Scan for the cell matching the given text and deliver its [X, Y] coordinate at center. 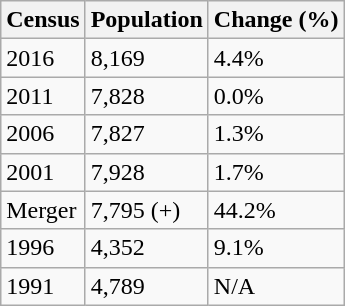
2016 [43, 58]
2006 [43, 134]
4,789 [146, 286]
9.1% [276, 248]
4.4% [276, 58]
2011 [43, 96]
1991 [43, 286]
7,828 [146, 96]
N/A [276, 286]
Merger [43, 210]
7,795 (+) [146, 210]
8,169 [146, 58]
1.7% [276, 172]
2001 [43, 172]
4,352 [146, 248]
7,827 [146, 134]
44.2% [276, 210]
7,928 [146, 172]
Population [146, 20]
0.0% [276, 96]
Census [43, 20]
Change (%) [276, 20]
1.3% [276, 134]
1996 [43, 248]
